Pinpoint the cell where the given text exists, returning its (x, y) midpoint coordinate. 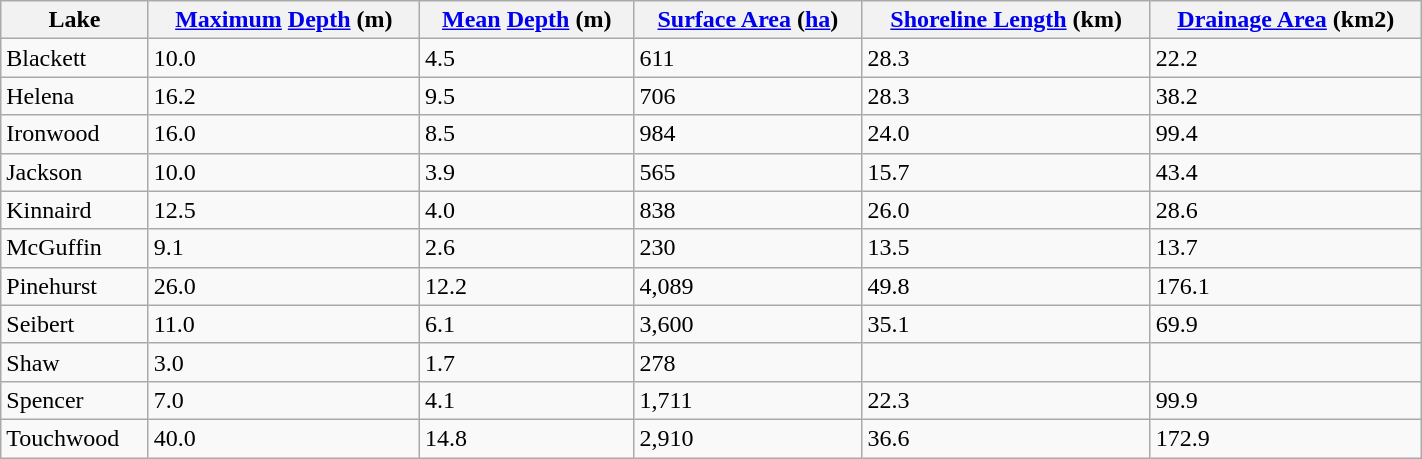
611 (748, 58)
Kinnaird (74, 210)
13.7 (1286, 248)
8.5 (527, 134)
565 (748, 172)
14.8 (527, 438)
Shaw (74, 362)
4.1 (527, 400)
Pinehurst (74, 286)
24.0 (1006, 134)
838 (748, 210)
22.3 (1006, 400)
Blackett (74, 58)
176.1 (1286, 286)
706 (748, 96)
1.7 (527, 362)
Drainage Area (km2) (1286, 20)
Lake (74, 20)
172.9 (1286, 438)
3,600 (748, 324)
4.5 (527, 58)
12.2 (527, 286)
2,910 (748, 438)
Maximum Depth (m) (284, 20)
40.0 (284, 438)
Seibert (74, 324)
2.6 (527, 248)
22.2 (1286, 58)
49.8 (1006, 286)
278 (748, 362)
Spencer (74, 400)
McGuffin (74, 248)
Touchwood (74, 438)
16.2 (284, 96)
43.4 (1286, 172)
Mean Depth (m) (527, 20)
9.1 (284, 248)
6.1 (527, 324)
Shoreline Length (km) (1006, 20)
35.1 (1006, 324)
230 (748, 248)
99.4 (1286, 134)
Ironwood (74, 134)
11.0 (284, 324)
15.7 (1006, 172)
28.6 (1286, 210)
99.9 (1286, 400)
Helena (74, 96)
4,089 (748, 286)
69.9 (1286, 324)
Jackson (74, 172)
3.0 (284, 362)
38.2 (1286, 96)
7.0 (284, 400)
9.5 (527, 96)
36.6 (1006, 438)
Surface Area (ha) (748, 20)
12.5 (284, 210)
1,711 (748, 400)
4.0 (527, 210)
3.9 (527, 172)
13.5 (1006, 248)
984 (748, 134)
16.0 (284, 134)
